Provide the (x, y) coordinate of the cell's center where the given text is located.  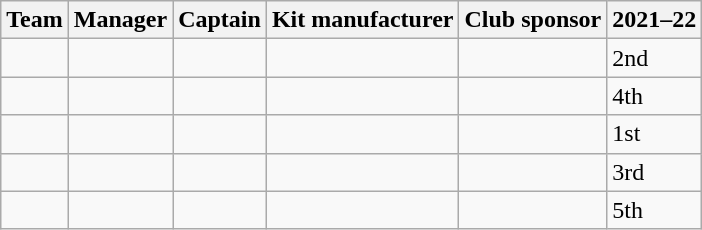
2nd (654, 58)
4th (654, 96)
3rd (654, 172)
Manager (120, 20)
Kit manufacturer (362, 20)
Captain (220, 20)
5th (654, 210)
Club sponsor (533, 20)
Team (35, 20)
1st (654, 134)
2021–22 (654, 20)
